Find where the given text appears and provide that cell's center as (x, y) coordinate. 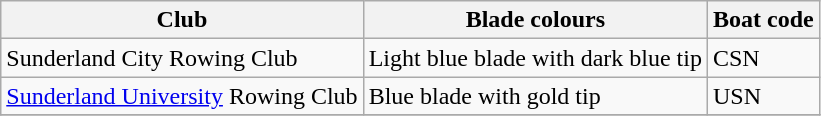
Blade colours (535, 20)
Sunderland University Rowing Club (182, 96)
USN (763, 96)
Sunderland City Rowing Club (182, 58)
Light blue blade with dark blue tip (535, 58)
Club (182, 20)
Boat code (763, 20)
CSN (763, 58)
Blue blade with gold tip (535, 96)
